Identify which cell holds the provided text, then report its (X, Y) central coordinate. 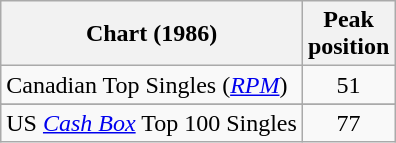
51 (348, 85)
Chart (1986) (152, 34)
US Cash Box Top 100 Singles (152, 123)
Canadian Top Singles (RPM) (152, 85)
Peakposition (348, 34)
77 (348, 123)
